Return the (X, Y) coordinate for the center point of the cell that contains the specified text.  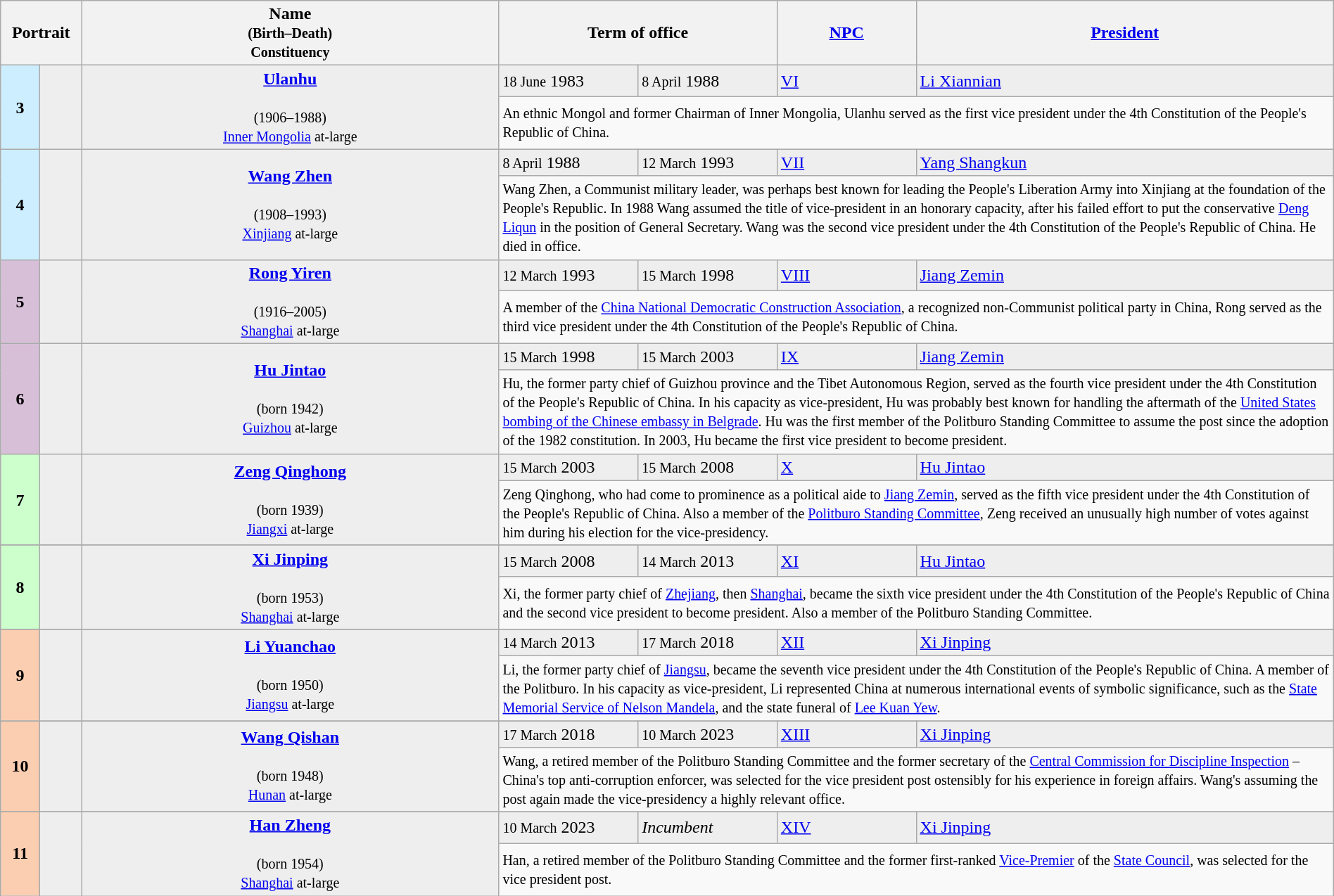
11 (20, 854)
4 (20, 204)
3 (20, 107)
Ulanhu(1906–1988)Inner Mongolia at-large (290, 107)
Zeng Qinghong(born 1939)Jiangxi at-large (290, 499)
Wang Zhen(1908–1993)Xinjiang at-large (290, 204)
XIV (846, 828)
Wang Qishan(born 1948)Hunan at-large (290, 766)
VIII (846, 275)
VI (846, 81)
Rong Yiren(1916–2005)Shanghai at-large (290, 301)
9 (20, 674)
IX (846, 357)
Term of office (637, 33)
XI (846, 561)
Li Yuanchao(born 1950)Jiangsu at-large (290, 674)
Incumbent (708, 828)
7 (20, 499)
X (846, 467)
Name(Birth–Death)Constituency (290, 33)
Hu Jintao(born 1942)Guizhou at-large (290, 398)
XIII (846, 734)
NPC (846, 33)
5 (20, 301)
10 (20, 766)
8 (20, 587)
Li Xiannian (1124, 81)
XII (846, 642)
6 (20, 398)
Han Zheng(born 1954)Shanghai at-large (290, 854)
18 June 1983 (568, 81)
VII (846, 162)
Xi Jinping(born 1953)Shanghai at-large (290, 587)
Portrait (41, 33)
Yang Shangkun (1124, 162)
President (1124, 33)
